From the cell containing the given text, extract its center point as (X, Y) coordinate. 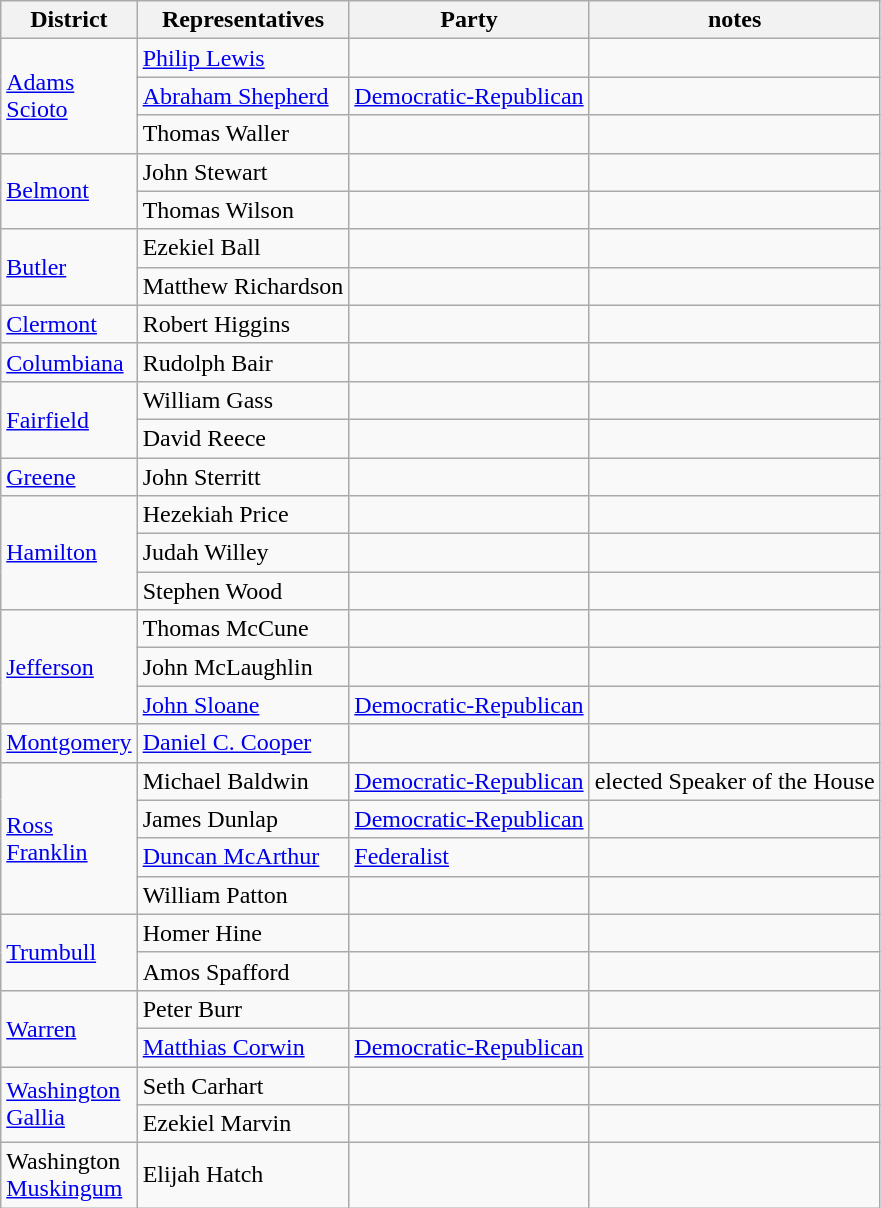
Fairfield (69, 419)
District (69, 20)
Columbiana (69, 362)
Judah Willey (243, 553)
Montgomery (69, 743)
Daniel C. Cooper (243, 743)
Hezekiah Price (243, 515)
Elijah Hatch (243, 1176)
elected Speaker of the House (734, 781)
Duncan McArthur (243, 857)
Stephen Wood (243, 591)
WashingtonGallia (69, 1104)
Jefferson (69, 667)
Peter Burr (243, 1009)
Homer Hine (243, 933)
Butler (69, 267)
Clermont (69, 324)
Thomas Waller (243, 134)
RossFranklin (69, 838)
Ezekiel Ball (243, 248)
William Gass (243, 400)
Representatives (243, 20)
notes (734, 20)
John Sterritt (243, 477)
Hamilton (69, 553)
Thomas McCune (243, 629)
Party (469, 20)
James Dunlap (243, 819)
John Stewart (243, 172)
David Reece (243, 438)
John McLaughlin (243, 667)
WashingtonMuskingum (69, 1176)
Matthew Richardson (243, 286)
Abraham Shepherd (243, 96)
John Sloane (243, 705)
William Patton (243, 895)
Warren (69, 1028)
Trumbull (69, 952)
Robert Higgins (243, 324)
AdamsScioto (69, 96)
Philip Lewis (243, 58)
Seth Carhart (243, 1085)
Amos Spafford (243, 971)
Thomas Wilson (243, 210)
Ezekiel Marvin (243, 1124)
Federalist (469, 857)
Michael Baldwin (243, 781)
Belmont (69, 191)
Matthias Corwin (243, 1047)
Greene (69, 477)
Rudolph Bair (243, 362)
